Identify which cell holds the provided text, then report its (x, y) central coordinate. 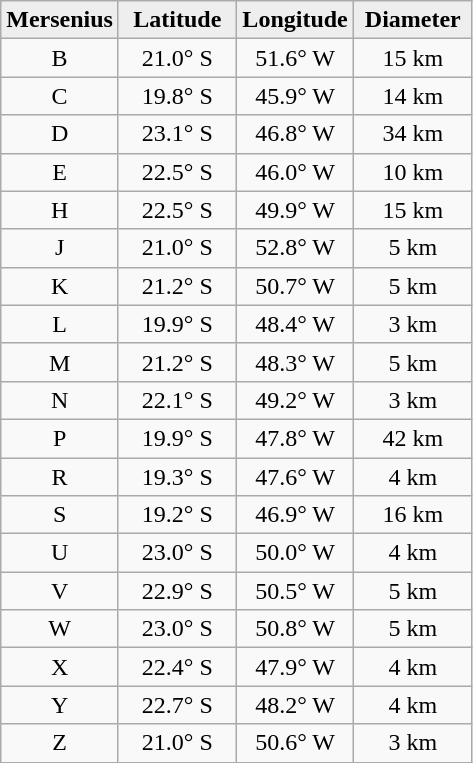
52.8° W (295, 248)
D (60, 134)
48.4° W (295, 324)
42 km (413, 438)
34 km (413, 134)
19.2° S (177, 515)
48.3° W (295, 362)
22.7° S (177, 705)
N (60, 400)
50.6° W (295, 743)
23.1° S (177, 134)
Diameter (413, 20)
K (60, 286)
16 km (413, 515)
C (60, 96)
46.8° W (295, 134)
47.8° W (295, 438)
47.6° W (295, 477)
46.9° W (295, 515)
48.2° W (295, 705)
50.5° W (295, 591)
22.1° S (177, 400)
22.9° S (177, 591)
Mersenius (60, 20)
50.7° W (295, 286)
P (60, 438)
22.4° S (177, 667)
19.3° S (177, 477)
47.9° W (295, 667)
45.9° W (295, 96)
14 km (413, 96)
U (60, 553)
V (60, 591)
49.2° W (295, 400)
Latitude (177, 20)
J (60, 248)
19.8° S (177, 96)
46.0° W (295, 172)
51.6° W (295, 58)
M (60, 362)
50.8° W (295, 629)
50.0° W (295, 553)
L (60, 324)
Longitude (295, 20)
X (60, 667)
Y (60, 705)
Z (60, 743)
10 km (413, 172)
S (60, 515)
H (60, 210)
W (60, 629)
E (60, 172)
R (60, 477)
B (60, 58)
49.9° W (295, 210)
